From the cell containing the given text, extract its center point as (x, y) coordinate. 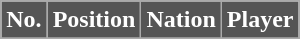
Nation (181, 20)
No. (24, 20)
Player (260, 20)
Position (94, 20)
